Detect which cell encompasses the target text, then output its (x, y) center coordinate. 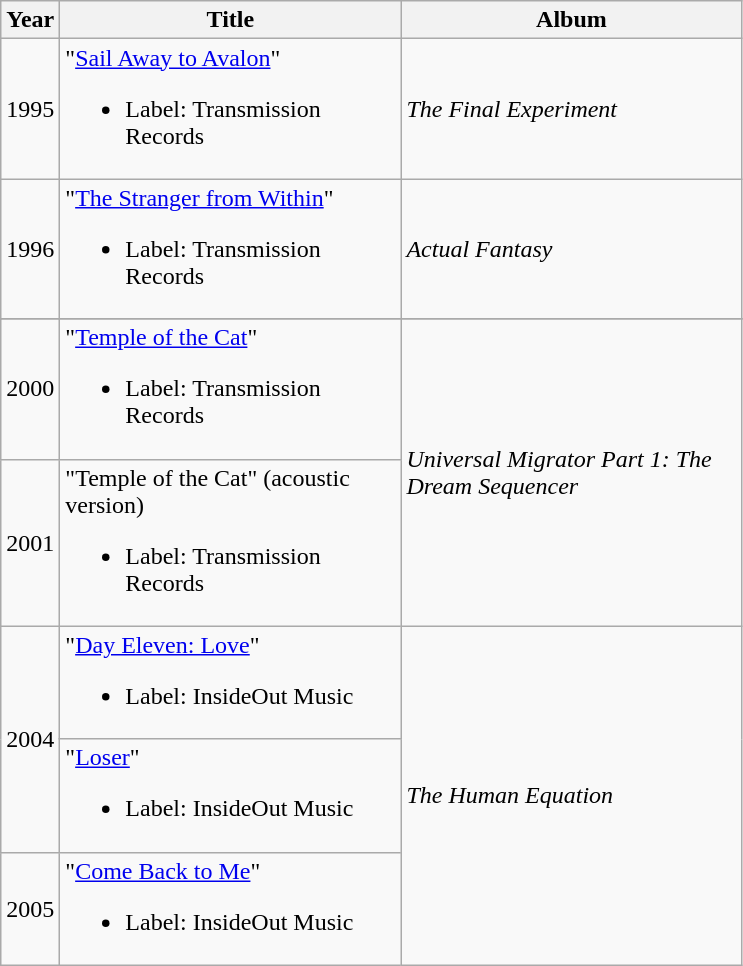
Actual Fantasy (572, 249)
"Day Eleven: Love"Label: InsideOut Music (230, 682)
"Temple of the Cat" (acoustic version)Label: Transmission Records (230, 542)
"Temple of the Cat"Label: Transmission Records (230, 389)
Year (30, 20)
1995 (30, 109)
2004 (30, 739)
"Come Back to Me"Label: InsideOut Music (230, 908)
2001 (30, 542)
2005 (30, 908)
"The Stranger from Within"Label: Transmission Records (230, 249)
Album (572, 20)
The Human Equation (572, 796)
"Loser"Label: InsideOut Music (230, 796)
1996 (30, 249)
The Final Experiment (572, 109)
Universal Migrator Part 1: The Dream Sequencer (572, 472)
"Sail Away to Avalon"Label: Transmission Records (230, 109)
2000 (30, 389)
Title (230, 20)
